Extract the [x, y] coordinate from the center of the cell holding the provided text.  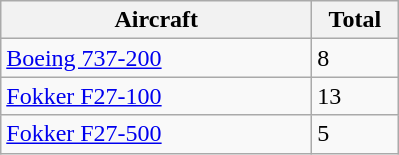
13 [355, 96]
Boeing 737-200 [156, 58]
Fokker F27-100 [156, 96]
Total [355, 20]
8 [355, 58]
Fokker F27-500 [156, 134]
5 [355, 134]
Aircraft [156, 20]
